Scan for the cell matching the given text and deliver its [x, y] coordinate at center. 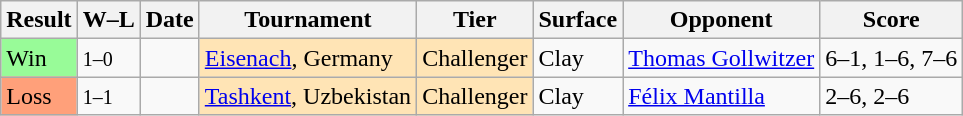
Félix Mantilla [722, 96]
Tournament [308, 20]
1–0 [108, 58]
6–1, 1–6, 7–6 [892, 58]
W–L [108, 20]
Score [892, 20]
Opponent [722, 20]
Date [170, 20]
2–6, 2–6 [892, 96]
Result [39, 20]
Tier [475, 20]
Surface [578, 20]
Win [39, 58]
Eisenach, Germany [308, 58]
Loss [39, 96]
Thomas Gollwitzer [722, 58]
1–1 [108, 96]
Tashkent, Uzbekistan [308, 96]
